Determine the [X, Y] coordinate at the center of the cell enclosing the given text.  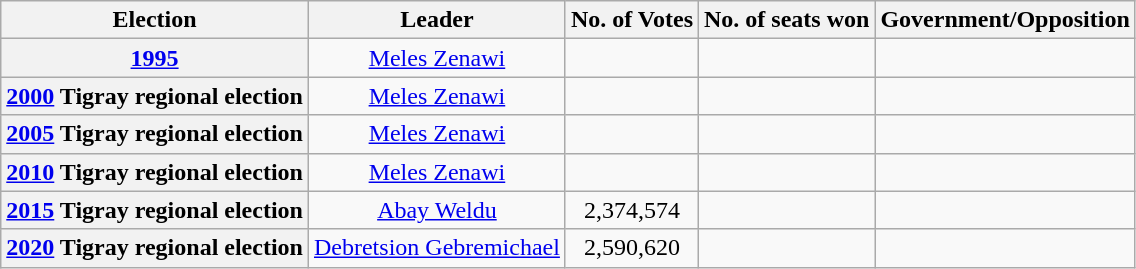
Debretsion Gebremichael [436, 248]
No. of seats won [787, 20]
2005 Tigray regional election [155, 134]
Election [155, 20]
Leader [436, 20]
No. of Votes [632, 20]
1995 [155, 58]
Abay Weldu [436, 210]
2,374,574 [632, 210]
2015 Tigray regional election [155, 210]
2000 Tigray regional election [155, 96]
2010 Tigray regional election [155, 172]
2,590,620 [632, 248]
2020 Tigray regional election [155, 248]
Government/Opposition [1005, 20]
